Determine the (x, y) coordinate at the center of the cell enclosing the given text.  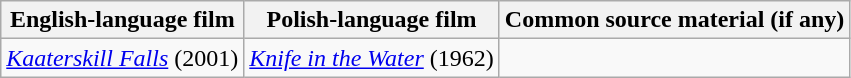
Common source material (if any) (674, 20)
English-language film (122, 20)
Polish-language film (372, 20)
Kaaterskill Falls (2001) (122, 58)
Knife in the Water (1962) (372, 58)
